Capture the cell that displays the provided text and extract its [x, y] central coordinate. 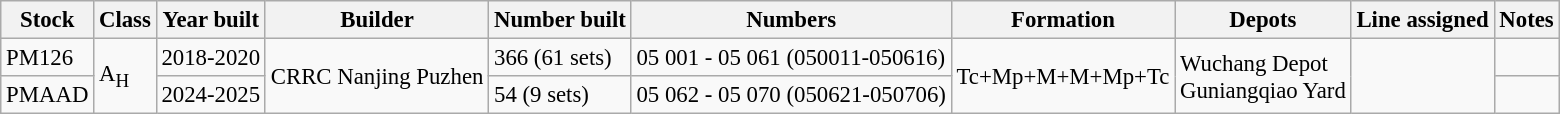
Depots [1263, 20]
05 001 - 05 061 (050011-050616) [791, 58]
Tc+Mp+M+M+Mp+Tc [1063, 76]
05 062 - 05 070 (050621-050706) [791, 95]
Numbers [791, 20]
2018-2020 [210, 58]
PM126 [48, 58]
Formation [1063, 20]
PMAAD [48, 95]
Number built [560, 20]
Line assigned [1422, 20]
Year built [210, 20]
CRRC Nanjing Puzhen [376, 76]
2024-2025 [210, 95]
Class [126, 20]
AH [126, 76]
Wuchang DepotGuniangqiao Yard [1263, 76]
Notes [1526, 20]
Builder [376, 20]
366 (61 sets) [560, 58]
54 (9 sets) [560, 95]
Stock [48, 20]
